For the text-containing cell, return its midpoint in (x, y) coordinate format. 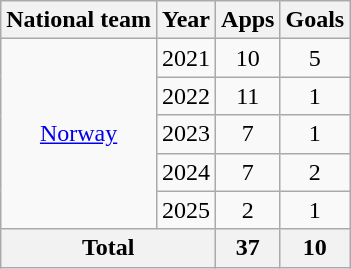
2024 (186, 172)
11 (248, 96)
2023 (186, 134)
5 (315, 58)
Norway (79, 134)
2021 (186, 58)
Year (186, 20)
Total (108, 248)
37 (248, 248)
2025 (186, 210)
National team (79, 20)
2022 (186, 96)
Goals (315, 20)
Apps (248, 20)
